Locate the cell with the specified text and output its [X, Y] center coordinate. 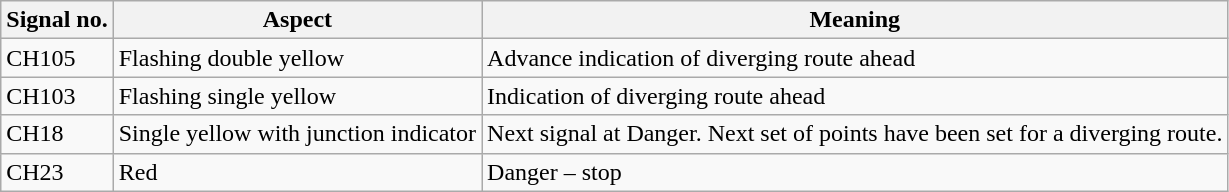
Meaning [855, 20]
Aspect [297, 20]
Danger – stop [855, 172]
Advance indication of diverging route ahead [855, 58]
CH105 [57, 58]
CH18 [57, 134]
Flashing double yellow [297, 58]
CH23 [57, 172]
Next signal at Danger. Next set of points have been set for a diverging route. [855, 134]
CH103 [57, 96]
Signal no. [57, 20]
Indication of diverging route ahead [855, 96]
Single yellow with junction indicator [297, 134]
Red [297, 172]
Flashing single yellow [297, 96]
